Output the [X, Y] coordinate of the center of the cell containing the given text.  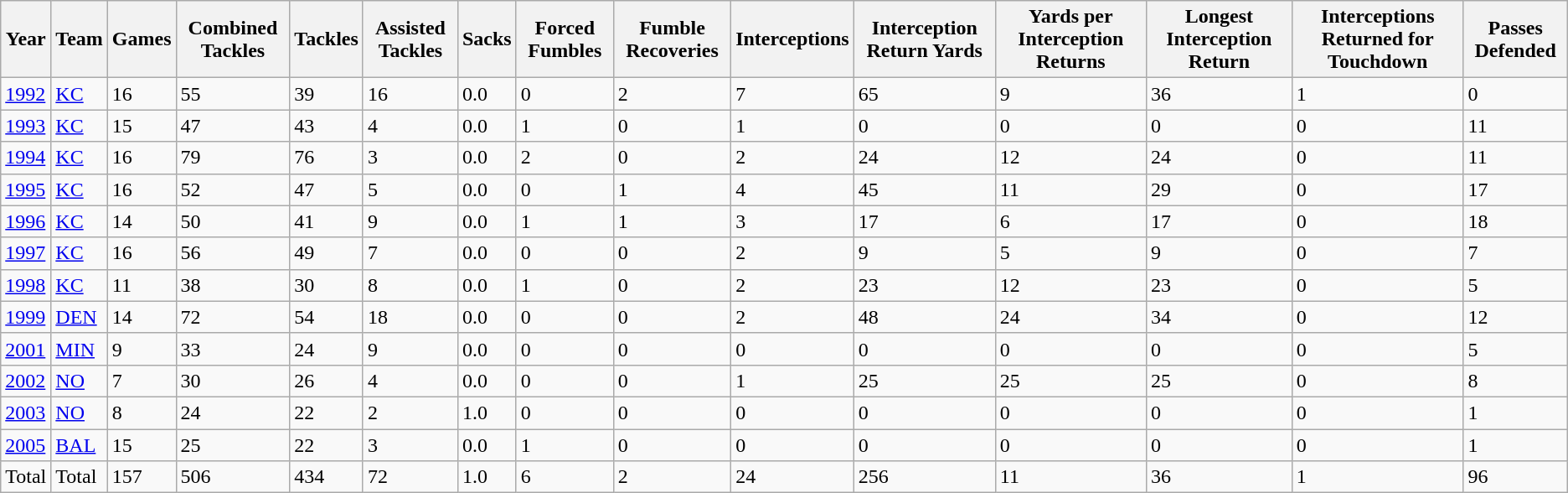
54 [327, 317]
79 [233, 158]
Longest Interception Return [1219, 39]
434 [327, 477]
38 [233, 285]
2001 [26, 349]
29 [1219, 189]
2003 [26, 413]
DEN [80, 317]
Assisted Tackles [410, 39]
Year [26, 39]
1996 [26, 221]
1994 [26, 158]
2002 [26, 381]
26 [327, 381]
1999 [26, 317]
45 [925, 189]
41 [327, 221]
506 [233, 477]
1995 [26, 189]
Fumble Recoveries [672, 39]
56 [233, 253]
43 [327, 126]
Forced Fumbles [565, 39]
256 [925, 477]
Passes Defended [1515, 39]
Interceptions Returned for Touchdown [1377, 39]
2005 [26, 445]
65 [925, 94]
52 [233, 189]
157 [142, 477]
33 [233, 349]
34 [1219, 317]
Team [80, 39]
1992 [26, 94]
1998 [26, 285]
76 [327, 158]
1997 [26, 253]
Games [142, 39]
49 [327, 253]
96 [1515, 477]
50 [233, 221]
Yards per Interception Returns [1070, 39]
48 [925, 317]
BAL [80, 445]
Sacks [487, 39]
Combined Tackles [233, 39]
55 [233, 94]
Tackles [327, 39]
Interceptions [792, 39]
1993 [26, 126]
39 [327, 94]
MIN [80, 349]
Interception Return Yards [925, 39]
